Scan for the cell matching the given text and deliver its [X, Y] coordinate at center. 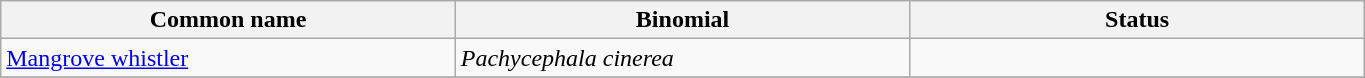
Binomial [682, 20]
Mangrove whistler [228, 58]
Status [1138, 20]
Pachycephala cinerea [682, 58]
Common name [228, 20]
